Search for the cell housing the specified text and yield its (X, Y) center coordinate. 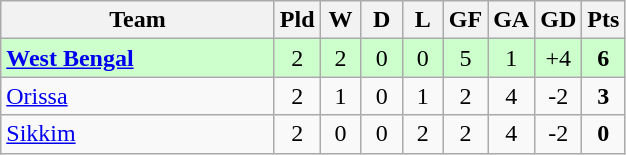
West Bengal (138, 58)
+4 (558, 58)
Team (138, 20)
Pld (297, 20)
GA (512, 20)
W (340, 20)
Pts (604, 20)
6 (604, 58)
3 (604, 96)
D (382, 20)
5 (465, 58)
L (422, 20)
GF (465, 20)
GD (558, 20)
Orissa (138, 96)
Sikkim (138, 134)
